Identify which cell holds the provided text, then report its (x, y) central coordinate. 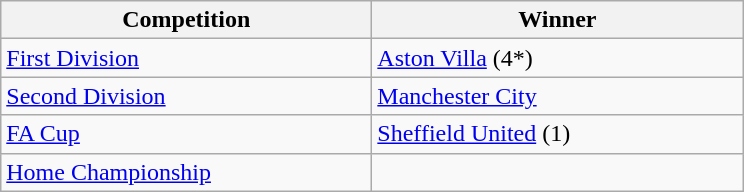
Competition (186, 20)
Sheffield United (1) (558, 134)
Manchester City (558, 96)
FA Cup (186, 134)
Winner (558, 20)
Second Division (186, 96)
First Division (186, 58)
Home Championship (186, 172)
Aston Villa (4*) (558, 58)
